Search for the cell housing the specified text and yield its [x, y] center coordinate. 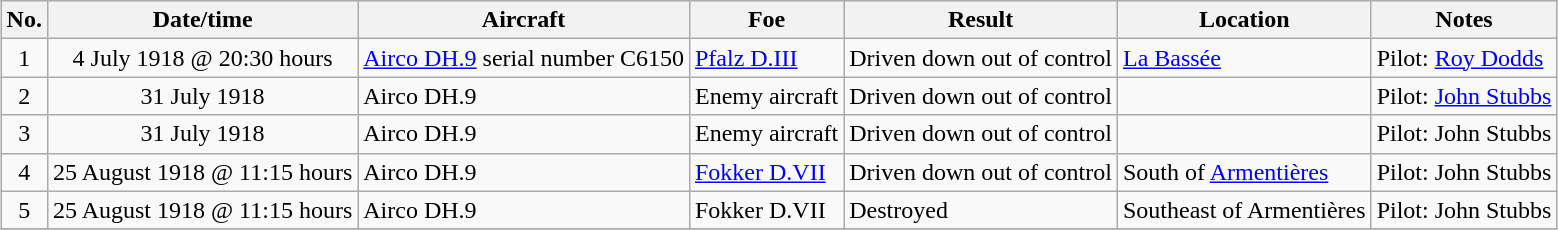
Notes [1464, 20]
2 [24, 96]
No. [24, 20]
Pilot: Roy Dodds [1464, 58]
4 [24, 172]
South of Armentières [1244, 172]
Foe [766, 20]
Date/time [202, 20]
Airco DH.9 serial number C6150 [524, 58]
5 [24, 210]
Southeast of Armentières [1244, 210]
Destroyed [981, 210]
Location [1244, 20]
La Bassée [1244, 58]
Aircraft [524, 20]
3 [24, 134]
4 July 1918 @ 20:30 hours [202, 58]
1 [24, 58]
Pfalz D.III [766, 58]
Result [981, 20]
